Return the (X, Y) coordinate for the center point of the cell that contains the specified text.  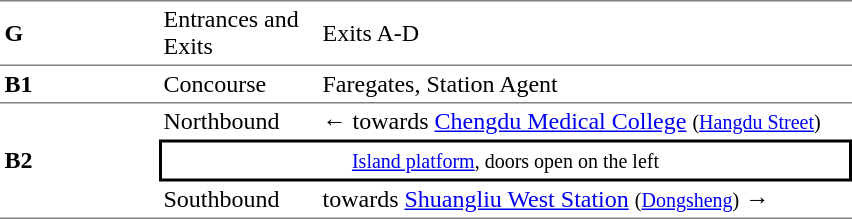
Faregates, Station Agent (585, 85)
B1 (80, 85)
G (80, 33)
Northbound (238, 122)
Entrances and Exits (238, 33)
← towards Chengdu Medical College (Hangdu Street) (585, 122)
Exits A-D (585, 33)
Concourse (238, 85)
Island platform, doors open on the left (506, 161)
